Extract the (X, Y) coordinate from the center of the cell holding the provided text.  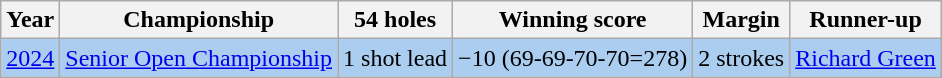
Senior Open Championship (199, 58)
54 holes (396, 20)
1 shot lead (396, 58)
Winning score (573, 20)
Richard Green (866, 58)
2024 (30, 58)
Year (30, 20)
2 strokes (742, 58)
Championship (199, 20)
Margin (742, 20)
−10 (69-69-70-70=278) (573, 58)
Runner-up (866, 20)
